Pinpoint the cell where the given text exists, returning its [X, Y] midpoint coordinate. 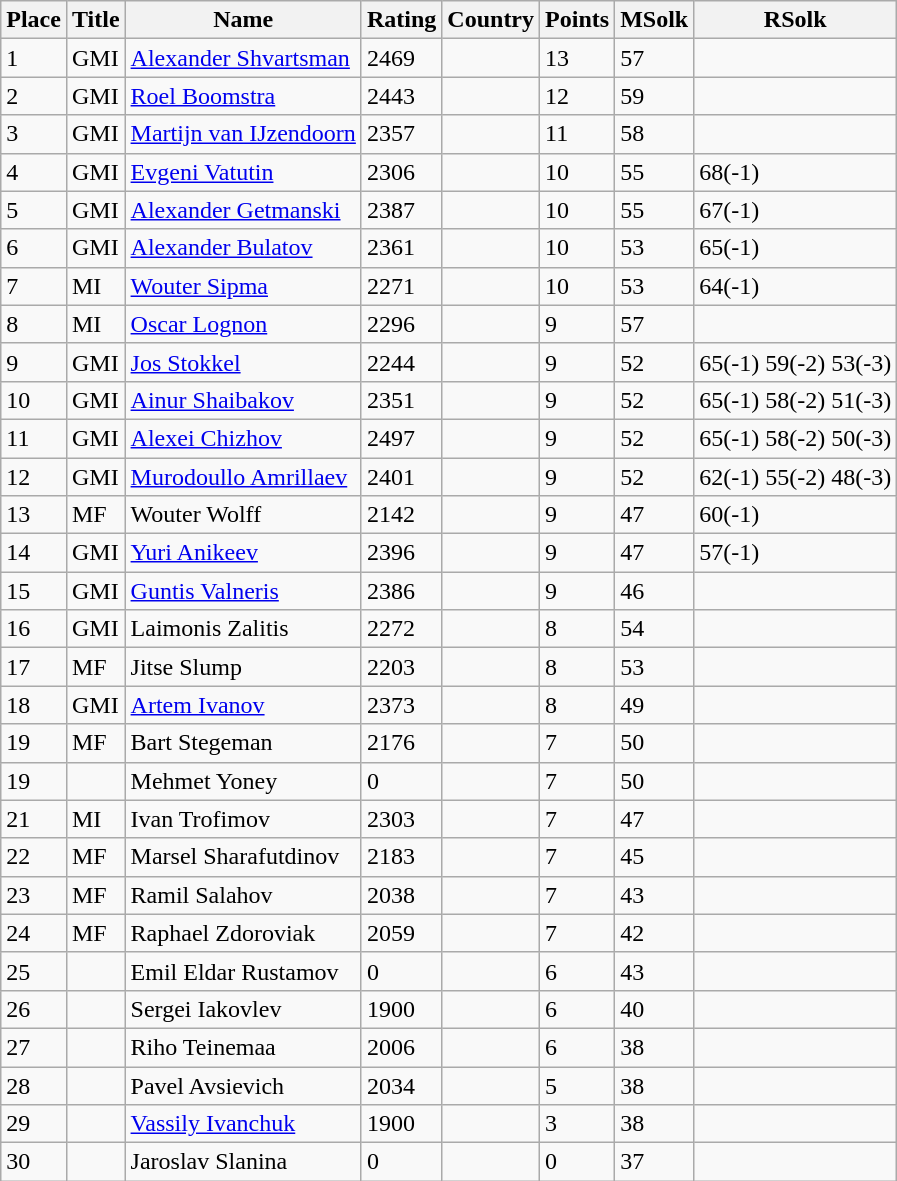
2387 [401, 210]
Alexander Getmanski [243, 210]
54 [654, 629]
Alexander Bulatov [243, 248]
57(-1) [796, 553]
2386 [401, 591]
59 [654, 96]
Country [491, 20]
2401 [401, 477]
Mehmet Yoney [243, 781]
2176 [401, 743]
Riho Teinemaa [243, 1047]
Rating [401, 20]
2038 [401, 895]
Alexander Shvartsman [243, 58]
Yuri Anikeev [243, 553]
Title [96, 20]
Martijn van IJzendoorn [243, 134]
2357 [401, 134]
2034 [401, 1085]
Name [243, 20]
2 [34, 96]
2272 [401, 629]
29 [34, 1124]
67(-1) [796, 210]
Ainur Shaibakov [243, 400]
27 [34, 1047]
24 [34, 933]
2183 [401, 857]
68(-1) [796, 172]
2373 [401, 705]
46 [654, 591]
60(-1) [796, 515]
Alexei Chizhov [243, 438]
Pavel Avsievich [243, 1085]
58 [654, 134]
Jitse Slump [243, 667]
30 [34, 1162]
2306 [401, 172]
2443 [401, 96]
2303 [401, 819]
45 [654, 857]
Points [578, 20]
RSolk [796, 20]
Jaroslav Slanina [243, 1162]
2244 [401, 362]
2203 [401, 667]
Bart Stegeman [243, 743]
2361 [401, 248]
2296 [401, 324]
Roel Boomstra [243, 96]
2059 [401, 933]
Ramil Salahov [243, 895]
Emil Eldar Rustamov [243, 971]
40 [654, 1009]
2271 [401, 286]
1 [34, 58]
17 [34, 667]
28 [34, 1085]
65(-1) 58(-2) 50(-3) [796, 438]
49 [654, 705]
16 [34, 629]
Ivan Trofimov [243, 819]
Evgeni Vatutin [243, 172]
Oscar Lognon [243, 324]
Wouter Sipma [243, 286]
22 [34, 857]
Laimonis Zalitis [243, 629]
14 [34, 553]
Sergei Iakovlev [243, 1009]
18 [34, 705]
4 [34, 172]
Wouter Wolff [243, 515]
23 [34, 895]
15 [34, 591]
25 [34, 971]
Vassily Ivanchuk [243, 1124]
26 [34, 1009]
2006 [401, 1047]
2351 [401, 400]
MSolk [654, 20]
65(-1) 58(-2) 51(-3) [796, 400]
65(-1) [796, 248]
21 [34, 819]
64(-1) [796, 286]
2497 [401, 438]
Guntis Valneris [243, 591]
42 [654, 933]
Jos Stokkel [243, 362]
Place [34, 20]
37 [654, 1162]
Raphael Zdoroviak [243, 933]
Murodoullo Amrillaev [243, 477]
65(-1) 59(-2) 53(-3) [796, 362]
2142 [401, 515]
2469 [401, 58]
2396 [401, 553]
62(-1) 55(-2) 48(-3) [796, 477]
Artem Ivanov [243, 705]
Marsel Sharafutdinov [243, 857]
